Locate the cell with the specified text and output its [x, y] center coordinate. 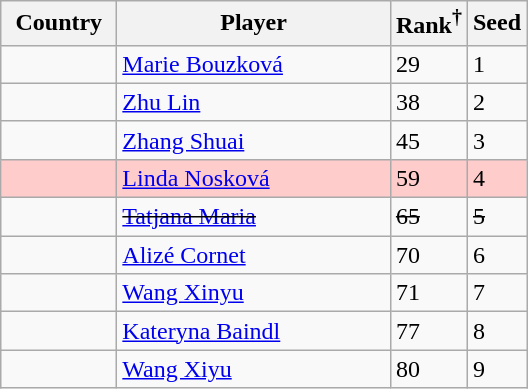
65 [428, 217]
70 [428, 255]
4 [496, 178]
59 [428, 178]
71 [428, 293]
3 [496, 140]
Player [254, 24]
Wang Xiyu [254, 369]
Linda Nosková [254, 178]
Alizé Cornet [254, 255]
29 [428, 64]
7 [496, 293]
Zhang Shuai [254, 140]
8 [496, 331]
9 [496, 369]
5 [496, 217]
Tatjana Maria [254, 217]
6 [496, 255]
Wang Xinyu [254, 293]
77 [428, 331]
Rank† [428, 24]
2 [496, 102]
45 [428, 140]
38 [428, 102]
Seed [496, 24]
Marie Bouzková [254, 64]
1 [496, 64]
Zhu Lin [254, 102]
Kateryna Baindl [254, 331]
80 [428, 369]
Country [59, 24]
